Extract the [x, y] coordinate from the center of the cell holding the provided text.  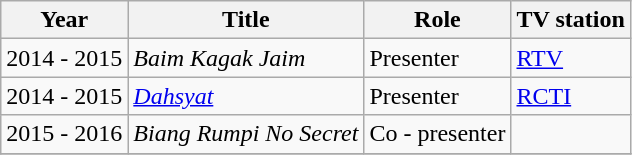
Role [438, 20]
Dahsyat [246, 96]
Baim Kagak Jaim [246, 58]
2015 - 2016 [64, 134]
RTV [570, 58]
Co - presenter [438, 134]
Biang Rumpi No Secret [246, 134]
TV station [570, 20]
RCTI [570, 96]
Title [246, 20]
Year [64, 20]
